Find where the given text appears and provide that cell's center as (X, Y) coordinate. 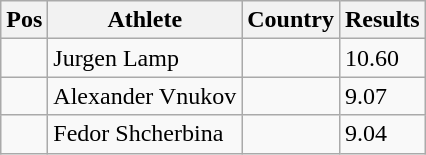
Country (291, 20)
Alexander Vnukov (145, 96)
10.60 (382, 58)
Athlete (145, 20)
Results (382, 20)
Jurgen Lamp (145, 58)
Pos (24, 20)
9.07 (382, 96)
Fedor Shcherbina (145, 134)
9.04 (382, 134)
